Find where the given text appears and provide that cell's center as (X, Y) coordinate. 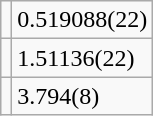
1.51136(22) (82, 58)
3.794(8) (82, 96)
0.519088(22) (82, 20)
